For the text-containing cell, return its midpoint in (x, y) coordinate format. 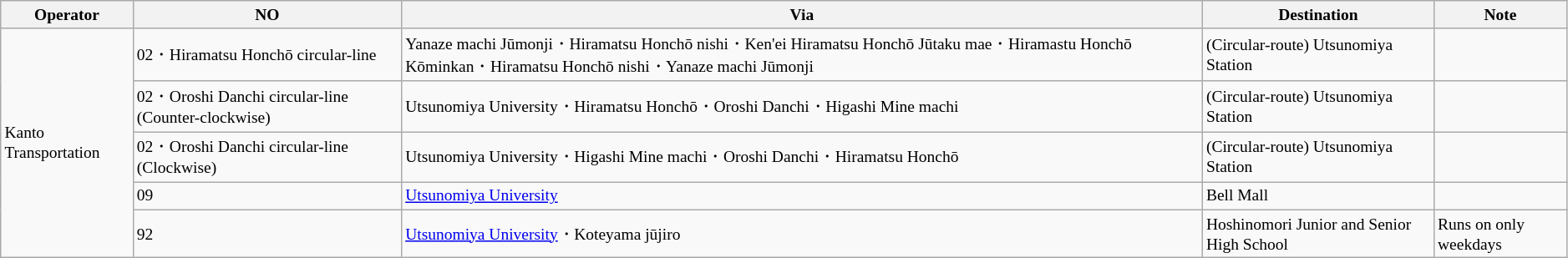
Kanto Transportation (67, 143)
Runs on only weekdays (1500, 234)
02・Oroshi Danchi circular-line (Counter-clockwise) (267, 106)
09 (267, 195)
Utsunomiya University・Hiramatsu Honchō・Oroshi Danchi・Higashi Mine machi (802, 106)
Bell Mall (1318, 195)
Hoshinomori Junior and Senior High School (1318, 234)
NO (267, 15)
02・Hiramatsu Honchō circular-line (267, 55)
Note (1500, 15)
02・Oroshi Danchi circular-line (Clockwise) (267, 157)
92 (267, 234)
Utsunomiya University (802, 195)
Operator (67, 15)
Via (802, 15)
Destination (1318, 15)
Utsunomiya University・Higashi Mine machi・Oroshi Danchi・Hiramatsu Honchō (802, 157)
Yanaze machi Jūmonji・Hiramatsu Honchō nishi・Ken'ei Hiramatsu Honchō Jūtaku mae・Hiramastu Honchō Kōminkan・Hiramatsu Honchō nishi・Yanaze machi Jūmonji (802, 55)
Utsunomiya University・Koteyama jūjiro (802, 234)
